Return the (x, y) coordinate for the center point of the cell that contains the specified text.  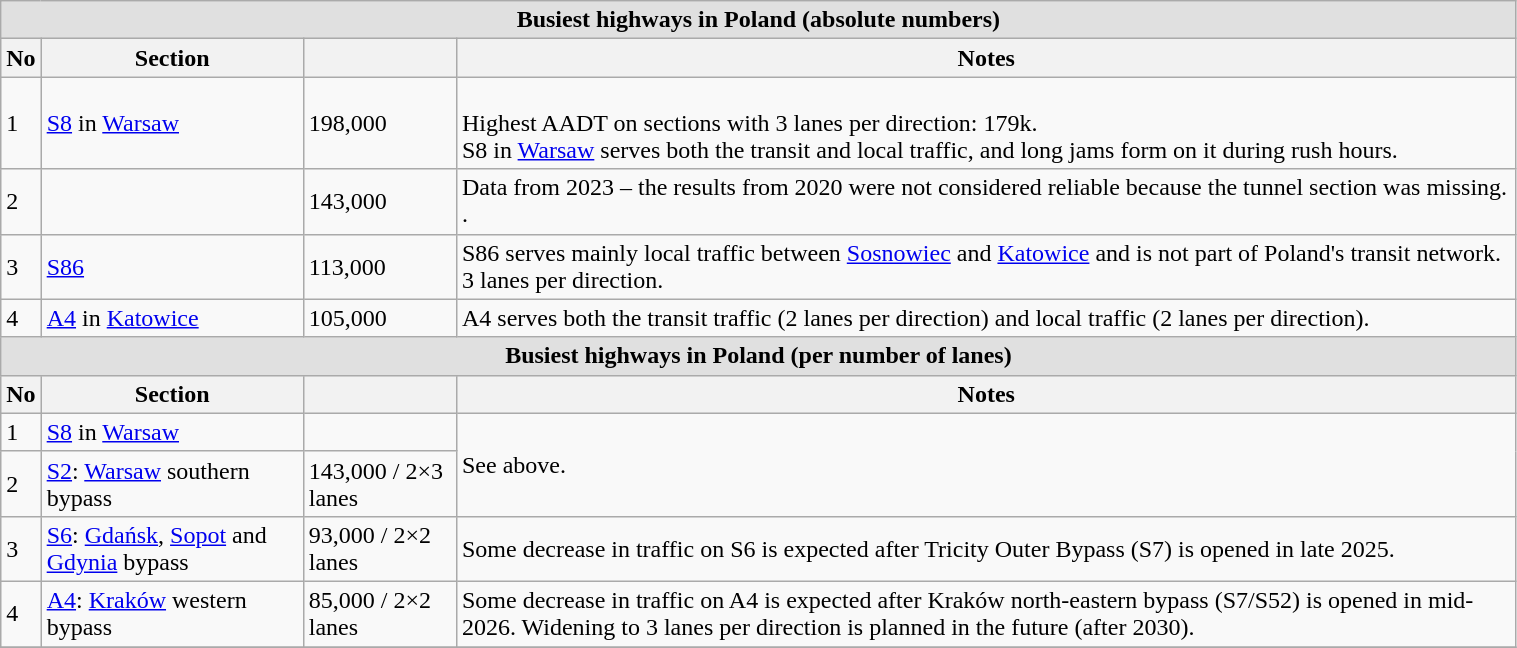
S6: Gdańsk, Sopot and Gdynia bypass (172, 548)
A4 in Katowice (172, 318)
S86 serves mainly local traffic between Sosnowiec and Katowice and is not part of Poland's transit network. 3 lanes per direction. (986, 266)
143,000 (380, 202)
A4: Kraków western bypass (172, 614)
S86 (172, 266)
113,000 (380, 266)
198,000 (380, 123)
Some decrease in traffic on S6 is expected after Tricity Outer Bypass (S7) is opened in late 2025. (986, 548)
Data from 2023 – the results from 2020 were not considered reliable because the tunnel section was missing. . (986, 202)
See above. (986, 464)
105,000 (380, 318)
Busiest highways in Poland (absolute numbers) (758, 20)
93,000 / 2×2 lanes (380, 548)
85,000 / 2×2 lanes (380, 614)
Busiest highways in Poland (per number of lanes) (758, 356)
S2: Warsaw southern bypass (172, 484)
A4 serves both the transit traffic (2 lanes per direction) and local traffic (2 lanes per direction). (986, 318)
143,000 / 2×3 lanes (380, 484)
